For the text-containing cell, return its midpoint in (X, Y) coordinate format. 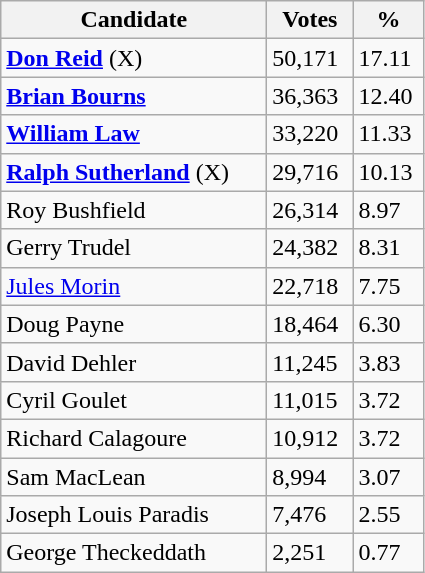
24,382 (310, 248)
3.07 (388, 477)
Don Reid (X) (134, 58)
Roy Bushfield (134, 210)
Candidate (134, 20)
Doug Payne (134, 324)
17.11 (388, 58)
William Law (134, 134)
11,015 (310, 400)
Brian Bourns (134, 96)
3.83 (388, 362)
8.31 (388, 248)
18,464 (310, 324)
Sam MacLean (134, 477)
2,251 (310, 553)
Votes (310, 20)
8.97 (388, 210)
50,171 (310, 58)
10.13 (388, 172)
Jules Morin (134, 286)
7.75 (388, 286)
29,716 (310, 172)
12.40 (388, 96)
Joseph Louis Paradis (134, 515)
11.33 (388, 134)
10,912 (310, 438)
7,476 (310, 515)
Cyril Goulet (134, 400)
Richard Calagoure (134, 438)
Gerry Trudel (134, 248)
26,314 (310, 210)
David Dehler (134, 362)
2.55 (388, 515)
33,220 (310, 134)
8,994 (310, 477)
% (388, 20)
Ralph Sutherland (X) (134, 172)
0.77 (388, 553)
11,245 (310, 362)
6.30 (388, 324)
George Theckeddath (134, 553)
36,363 (310, 96)
22,718 (310, 286)
